Scan for the cell matching the given text and deliver its (X, Y) coordinate at center. 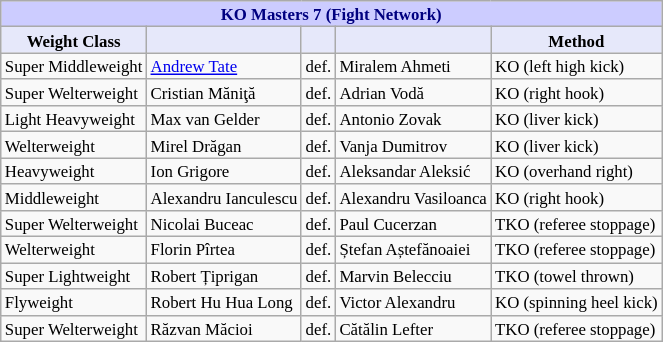
Light Heavyweight (74, 119)
Cristian Măniţă (224, 93)
Weight Class (74, 40)
Nicolai Buceac (224, 224)
Flyweight (74, 302)
KO (spinning heel kick) (576, 302)
Miralem Ahmeti (413, 66)
Victor Alexandru (413, 302)
Paul Cucerzan (413, 224)
Răzvan Măcioi (224, 328)
Cătălin Lefter (413, 328)
Aleksandar Aleksić (413, 171)
Ștefan Aștefănoaiei (413, 250)
Max van Gelder (224, 119)
Andrew Tate (224, 66)
Alexandru Ianculescu (224, 197)
Super Middleweight (74, 66)
Middleweight (74, 197)
KO Masters 7 (Fight Network) (332, 14)
Robert Hu Hua Long (224, 302)
Marvin Belecciu (413, 276)
Super Lightweight (74, 276)
KO (left high kick) (576, 66)
Adrian Vodă (413, 93)
KO (overhand right) (576, 171)
Robert Țiprigan (224, 276)
Method (576, 40)
Ion Grigore (224, 171)
Heavyweight (74, 171)
TKO (towel thrown) (576, 276)
Alexandru Vasiloanca (413, 197)
Antonio Zovak (413, 119)
Florin Pîrtea (224, 250)
Vanja Dumitrov (413, 145)
Mirel Drăgan (224, 145)
